Determine the (X, Y) coordinate at the center of the cell enclosing the given text.  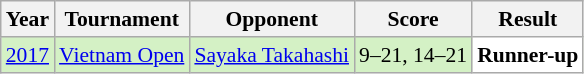
Runner-up (528, 55)
9–21, 14–21 (413, 55)
Vietnam Open (122, 55)
Sayaka Takahashi (272, 55)
Score (413, 19)
Year (28, 19)
Result (528, 19)
Tournament (122, 19)
Opponent (272, 19)
2017 (28, 55)
